Determine the (x, y) coordinate at the center of the cell enclosing the given text.  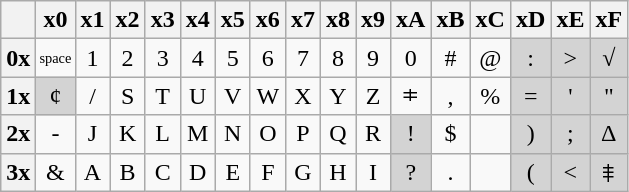
L (162, 134)
Δ (609, 134)
M (198, 134)
9 (374, 58)
xA (411, 20)
6 (268, 58)
J (92, 134)
C (162, 172)
2x (18, 134)
U (198, 96)
> (570, 58)
x6 (268, 20)
8 (338, 58)
% (490, 96)
V (232, 96)
& (56, 172)
x8 (338, 20)
N (232, 134)
xF (609, 20)
H (338, 172)
I (374, 172)
- (56, 134)
? (411, 172)
2 (128, 58)
G (302, 172)
Z (374, 96)
T (162, 96)
/ (92, 96)
x1 (92, 20)
xC (490, 20)
4 (198, 58)
x9 (374, 20)
! (411, 134)
R (374, 134)
E (232, 172)
; (570, 134)
$ (450, 134)
x2 (128, 20)
B (128, 172)
@ (490, 58)
x7 (302, 20)
xD (530, 20)
⧧ (411, 96)
space (56, 58)
< (570, 172)
x5 (232, 20)
3 (162, 58)
1 (92, 58)
W (268, 96)
0x (18, 58)
S (128, 96)
) (530, 134)
= (530, 96)
Q (338, 134)
0 (411, 58)
A (92, 172)
K (128, 134)
xE (570, 20)
# (450, 58)
, (450, 96)
x4 (198, 20)
F (268, 172)
. (450, 172)
O (268, 134)
7 (302, 58)
1x (18, 96)
D (198, 172)
√ (609, 58)
¢ (56, 96)
: (530, 58)
( (530, 172)
x3 (162, 20)
xB (450, 20)
x0 (56, 20)
3x (18, 172)
P (302, 134)
' (570, 96)
Y (338, 96)
⯒ (609, 172)
" (609, 96)
5 (232, 58)
X (302, 96)
